Extract the (x, y) coordinate from the center of the cell holding the provided text.  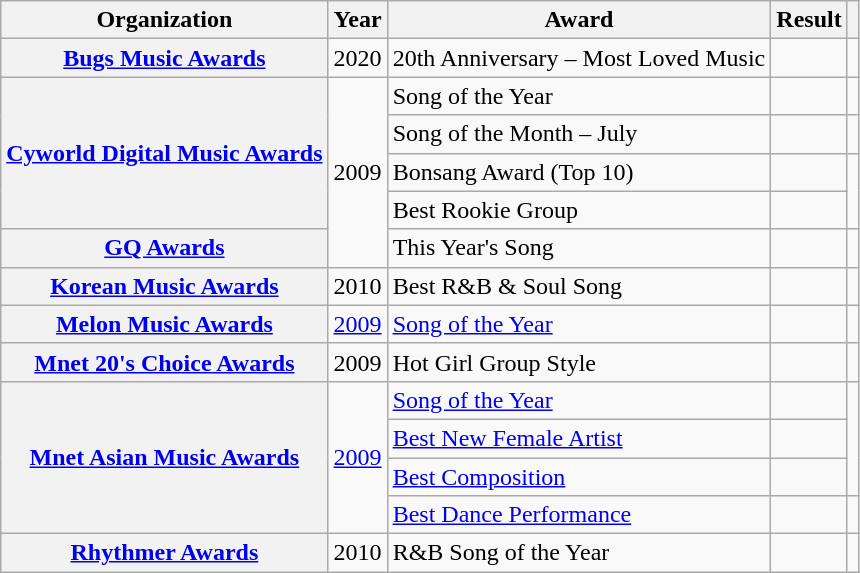
Year (358, 20)
Hot Girl Group Style (579, 362)
Mnet Asian Music Awards (164, 457)
This Year's Song (579, 248)
Result (809, 20)
Award (579, 20)
Korean Music Awards (164, 286)
Best R&B & Soul Song (579, 286)
Mnet 20's Choice Awards (164, 362)
GQ Awards (164, 248)
Best Dance Performance (579, 515)
R&B Song of the Year (579, 553)
Organization (164, 20)
Bugs Music Awards (164, 58)
Bonsang Award (Top 10) (579, 172)
Song of the Month – July (579, 134)
Best Rookie Group (579, 210)
2020 (358, 58)
Best New Female Artist (579, 438)
Rhythmer Awards (164, 553)
Cyworld Digital Music Awards (164, 153)
Best Composition (579, 477)
Melon Music Awards (164, 324)
20th Anniversary – Most Loved Music (579, 58)
